Pinpoint the cell where the given text exists, returning its (X, Y) midpoint coordinate. 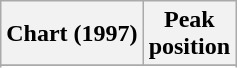
Chart (1997) (72, 34)
Peak position (189, 34)
